Locate the cell with the specified text and output its [X, Y] center coordinate. 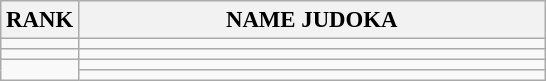
RANK [40, 20]
NAME JUDOKA [312, 20]
